For the text-containing cell, return its midpoint in [X, Y] coordinate format. 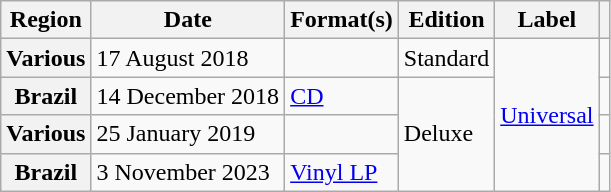
Format(s) [342, 20]
17 August 2018 [188, 58]
Standard [446, 58]
Vinyl LP [342, 172]
CD [342, 96]
Region [46, 20]
Deluxe [446, 134]
Edition [446, 20]
Date [188, 20]
14 December 2018 [188, 96]
Universal [547, 115]
3 November 2023 [188, 172]
Label [547, 20]
25 January 2019 [188, 134]
